Locate the cell with the specified text and output its [x, y] center coordinate. 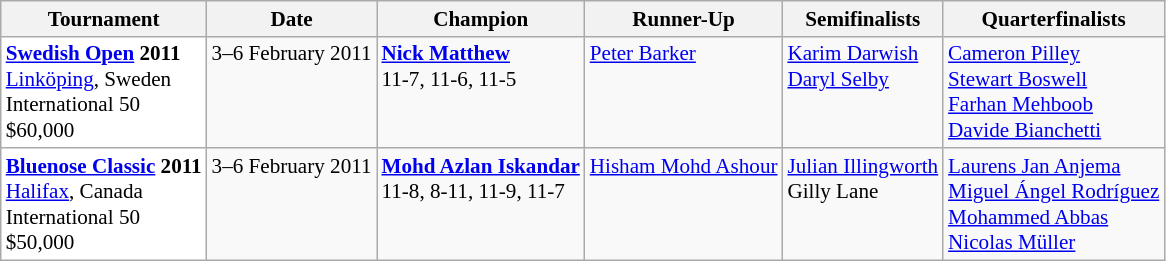
Julian Illingworth Gilly Lane [862, 204]
Mohd Azlan Iskandar11-8, 8-11, 11-9, 11-7 [481, 204]
Karim Darwish Daryl Selby [862, 92]
Date [292, 18]
Swedish Open 2011 Linköping, SwedenInternational 50$60,000 [104, 92]
Cameron Pilley Stewart Boswell Farhan Mehboob Davide Bianchetti [1054, 92]
Quarterfinalists [1054, 18]
Hisham Mohd Ashour [684, 204]
Peter Barker [684, 92]
Runner-Up [684, 18]
Laurens Jan Anjema Miguel Ángel Rodríguez Mohammed Abbas Nicolas Müller [1054, 204]
Nick Matthew11-7, 11-6, 11-5 [481, 92]
Semifinalists [862, 18]
Tournament [104, 18]
Champion [481, 18]
Bluenose Classic 2011 Halifax, CanadaInternational 50$50,000 [104, 204]
